Find where the given text appears and provide that cell's center as [X, Y] coordinate. 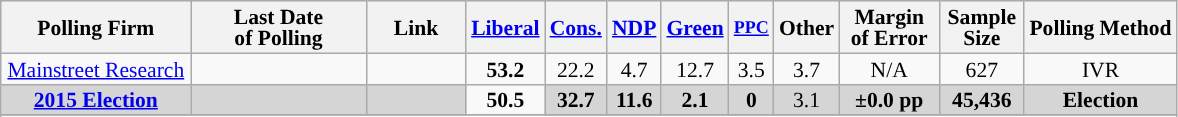
3.1 [806, 100]
Mainstreet Research [96, 68]
12.7 [694, 68]
Green [694, 27]
627 [982, 68]
Liberal [505, 27]
2.1 [694, 100]
11.6 [634, 100]
IVR [1100, 68]
22.2 [576, 68]
N/A [889, 68]
2015 Election [96, 100]
Cons. [576, 27]
SampleSize [982, 27]
3.7 [806, 68]
4.7 [634, 68]
Polling Firm [96, 27]
Polling Method [1100, 27]
0 [752, 100]
Election [1100, 100]
3.5 [752, 68]
NDP [634, 27]
53.2 [505, 68]
50.5 [505, 100]
Last Dateof Polling [278, 27]
Marginof Error [889, 27]
PPC [752, 27]
±0.0 pp [889, 100]
45,436 [982, 100]
Other [806, 27]
Link [416, 27]
32.7 [576, 100]
